Detect which cell encompasses the target text, then output its [X, Y] center coordinate. 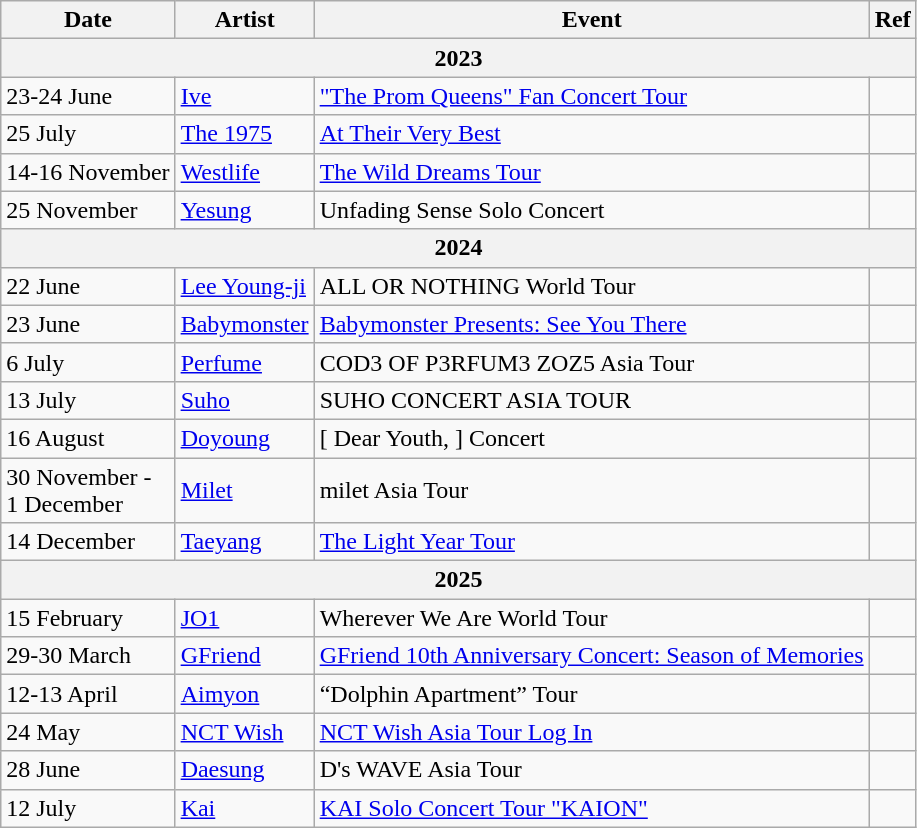
25 July [88, 134]
Daesung [244, 770]
ALL OR NOTHING World Tour [592, 286]
6 July [88, 362]
Artist [244, 20]
NCT Wish [244, 732]
Ref [892, 20]
The Light Year Tour [592, 542]
"The Prom Queens" Fan Concert Tour [592, 96]
Perfume [244, 362]
30 November -1 December [88, 490]
Taeyang [244, 542]
23-24 June [88, 96]
Aimyon [244, 694]
milet Asia Tour [592, 490]
SUHO CONCERT ASIA TOUR [592, 400]
GFriend 10th Anniversary Concert: Season of Memories [592, 656]
Milet [244, 490]
13 July [88, 400]
At Their Very Best [592, 134]
29-30 March [88, 656]
Doyoung [244, 438]
Date [88, 20]
KAI Solo Concert Tour "KAION" [592, 808]
The Wild Dreams Tour [592, 172]
[ Dear Youth, ] Concert [592, 438]
12 July [88, 808]
Event [592, 20]
D's WAVE Asia Tour [592, 770]
16 August [88, 438]
Yesung [244, 210]
12-13 April [88, 694]
Wherever We Are World Tour [592, 618]
Kai [244, 808]
2024 [458, 248]
Westlife [244, 172]
22 June [88, 286]
Babymonster [244, 324]
“Dolphin Apartment” Tour [592, 694]
GFriend [244, 656]
Ive [244, 96]
Lee Young-ji [244, 286]
24 May [88, 732]
Suho [244, 400]
15 February [88, 618]
Unfading Sense Solo Concert [592, 210]
COD3 OF P3RFUM3 ZOZ5 Asia Tour [592, 362]
25 November [88, 210]
28 June [88, 770]
The 1975 [244, 134]
14 December [88, 542]
2025 [458, 580]
14-16 November [88, 172]
23 June [88, 324]
2023 [458, 58]
NCT Wish Asia Tour Log In [592, 732]
JO1 [244, 618]
Babymonster Presents: See You There [592, 324]
